Provide the [X, Y] coordinate of the cell's center where the given text is located.  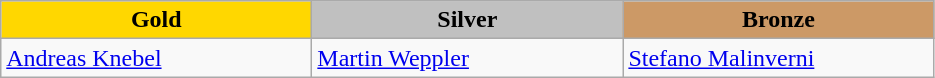
Silver [468, 20]
Gold [156, 20]
Andreas Knebel [156, 58]
Bronze [778, 20]
Martin Weppler [468, 58]
Stefano Malinverni [778, 58]
